Identify which cell holds the provided text, then report its (x, y) central coordinate. 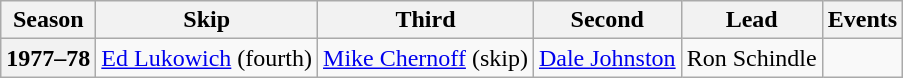
Ed Lukowich (fourth) (207, 58)
Events (862, 20)
Skip (207, 20)
1977–78 (48, 58)
Second (607, 20)
Mike Chernoff (skip) (426, 58)
Ron Schindle (752, 58)
Lead (752, 20)
Third (426, 20)
Dale Johnston (607, 58)
Season (48, 20)
